From the cell containing the given text, extract its center point as (X, Y) coordinate. 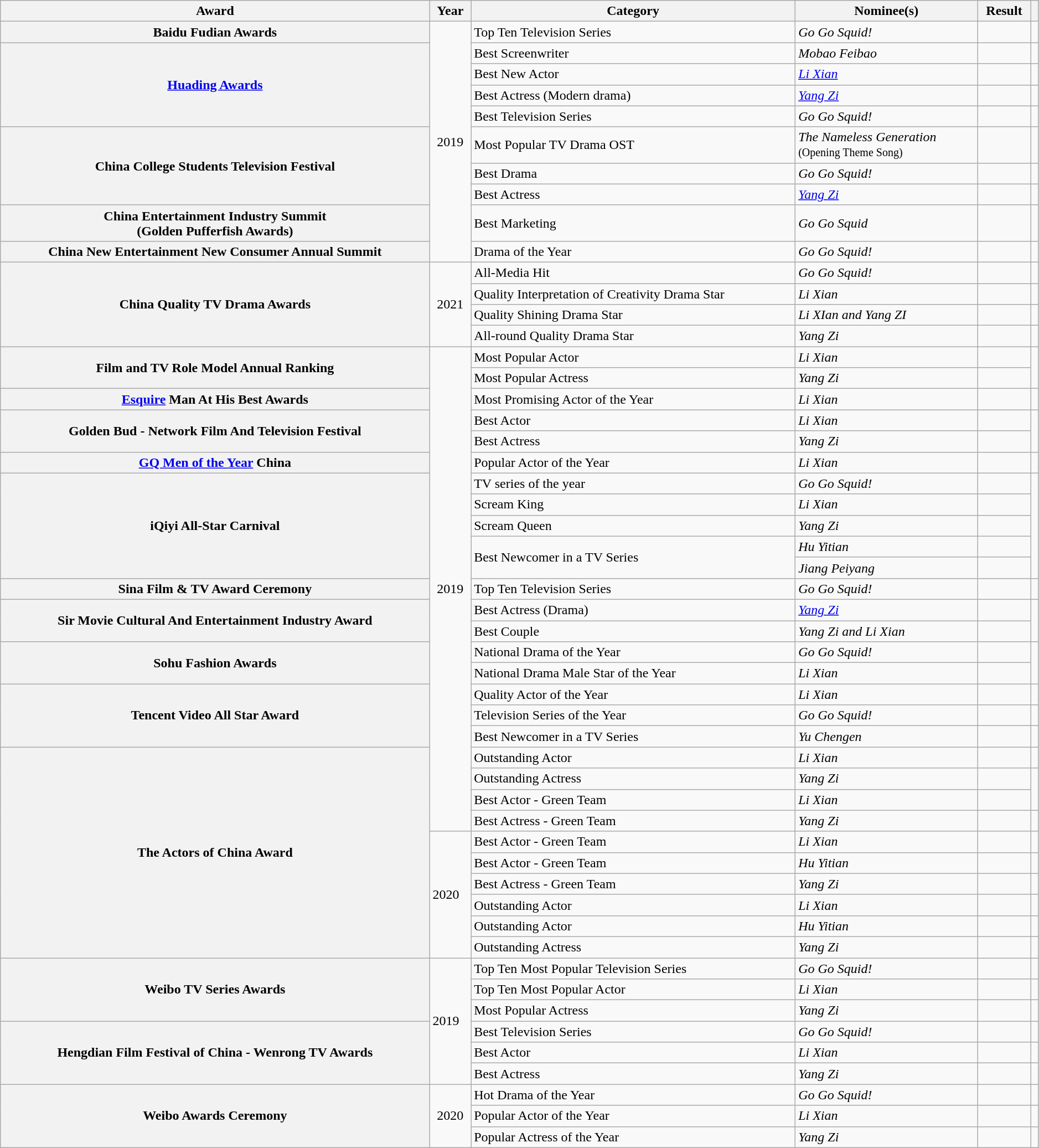
Nominee(s) (887, 11)
Award (215, 11)
Best New Actor (633, 74)
China College Students Television Festival (215, 166)
China New Entertainment New Consumer Annual Summit (215, 251)
Quality Shining Drama Star (633, 315)
Top Ten Most Popular Television Series (633, 969)
TV series of the year (633, 483)
Sir Movie Cultural And Entertainment Industry Award (215, 620)
Year (451, 11)
Yang Zi and Li Xian (887, 631)
Top Ten Most Popular Actor (633, 990)
Most Popular Actor (633, 357)
Film and TV Role Model Annual Ranking (215, 368)
Best Screenwriter (633, 53)
Result (1004, 11)
Tencent Video All Star Award (215, 715)
Quality Interpretation of Creativity Drama Star (633, 294)
Hengdian Film Festival of China - Wenrong TV Awards (215, 1053)
Most Promising Actor of the Year (633, 399)
Go Go Squid (887, 223)
Best Actress (Modern drama) (633, 95)
Best Marketing (633, 223)
Popular Actress of the Year (633, 1137)
National Drama Male Star of the Year (633, 673)
Drama of the Year (633, 251)
Golden Bud - Network Film And Television Festival (215, 431)
Scream Queen (633, 526)
Best Drama (633, 173)
Scream King (633, 504)
China Entertainment Industry Summit (Golden Pufferfish Awards) (215, 223)
Hot Drama of the Year (633, 1095)
All-round Quality Drama Star (633, 336)
Esquire Man At His Best Awards (215, 399)
Jiang Peiyang (887, 568)
Category (633, 11)
Sohu Fashion Awards (215, 663)
iQiyi All-Star Carnival (215, 526)
The Nameless Generation(Opening Theme Song) (887, 145)
Mobao Feibao (887, 53)
Quality Actor of the Year (633, 694)
National Drama of the Year (633, 652)
Best Actress (Drama) (633, 610)
Weibo Awards Ceremony (215, 1116)
Huading Awards (215, 85)
2021 (451, 304)
Baidu Fudian Awards (215, 32)
Sina Film & TV Award Ceremony (215, 589)
The Actors of China Award (215, 853)
Yu Chengen (887, 737)
Best Couple (633, 631)
Most Popular TV Drama OST (633, 145)
Television Series of the Year (633, 715)
China Quality TV Drama Awards (215, 304)
Weibo TV Series Awards (215, 990)
Li XIan and Yang ZI (887, 315)
All-Media Hit (633, 272)
GQ Men of the Year China (215, 462)
